For the text-containing cell, return its midpoint in (X, Y) coordinate format. 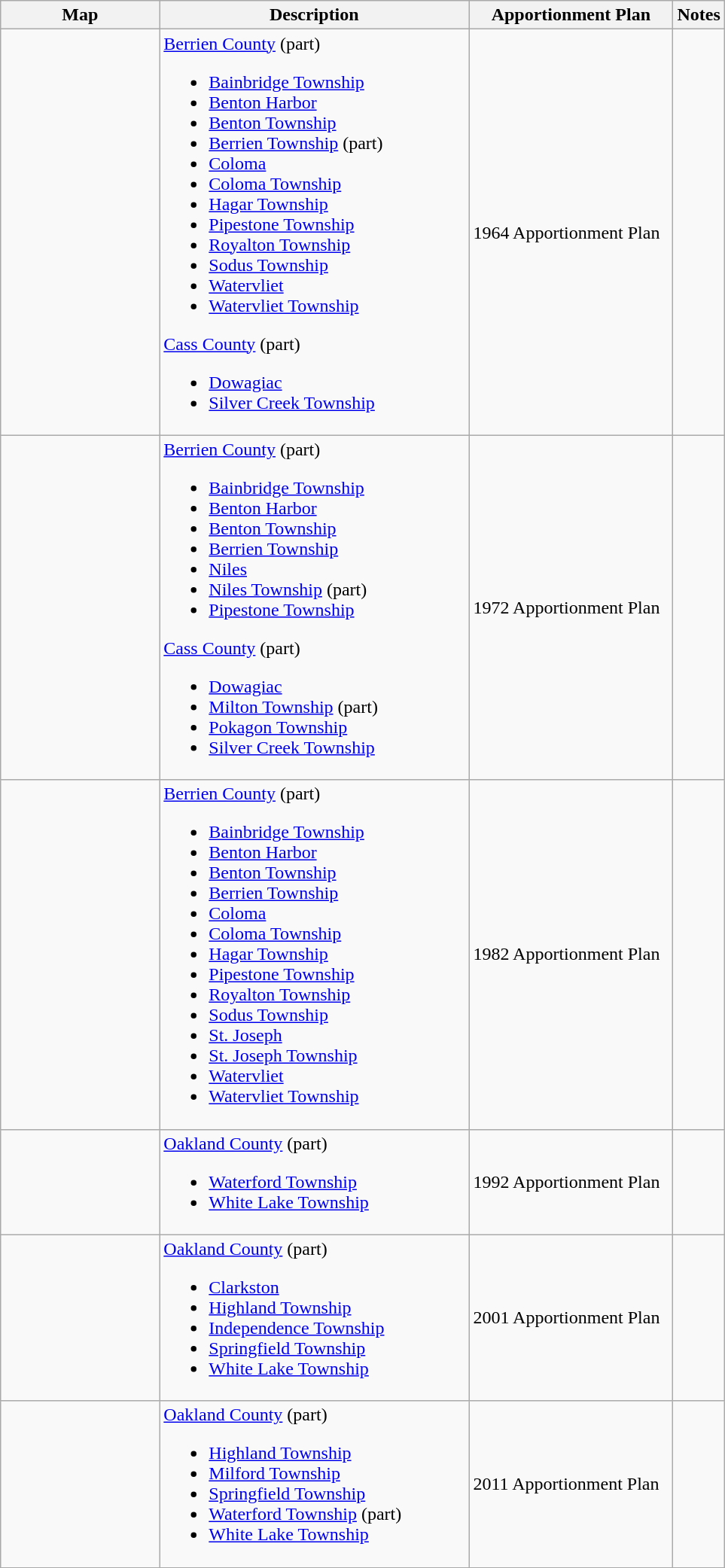
Apportionment Plan (571, 15)
1972 Apportionment Plan (571, 607)
1992 Apportionment Plan (571, 1182)
Map (80, 15)
2001 Apportionment Plan (571, 1317)
1964 Apportionment Plan (571, 232)
Description (315, 15)
1982 Apportionment Plan (571, 955)
2011 Apportionment Plan (571, 1484)
Oakland County (part)Highland TownshipMilford TownshipSpringfield TownshipWaterford Township (part)White Lake Township (315, 1484)
Oakland County (part)Waterford TownshipWhite Lake Township (315, 1182)
Oakland County (part)ClarkstonHighland TownshipIndependence TownshipSpringfield TownshipWhite Lake Township (315, 1317)
Notes (699, 15)
